Output the [x, y] coordinate of the center of the cell containing the given text.  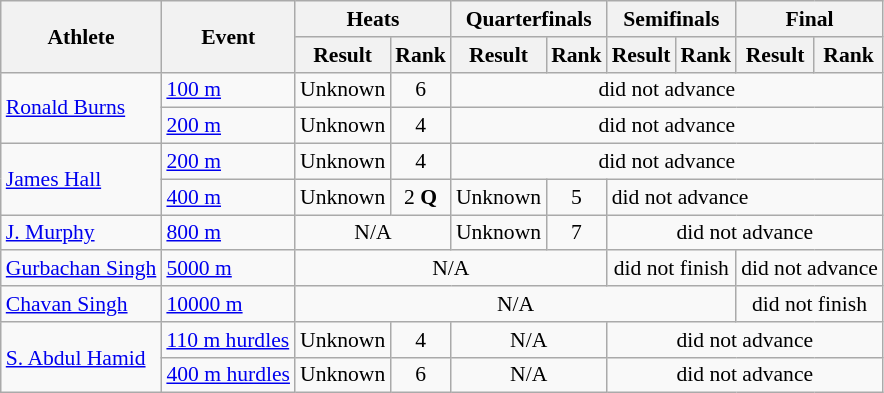
10000 m [228, 304]
110 m hurdles [228, 340]
Final [810, 19]
5000 m [228, 269]
Semifinals [672, 19]
2 Q [420, 197]
Event [228, 36]
400 m [228, 197]
Ronald Burns [82, 108]
Athlete [82, 36]
100 m [228, 90]
J. Murphy [82, 233]
400 m hurdles [228, 375]
Gurbachan Singh [82, 269]
Heats [373, 19]
S. Abdul Hamid [82, 358]
800 m [228, 233]
7 [576, 233]
Chavan Singh [82, 304]
Quarterfinals [529, 19]
5 [576, 197]
James Hall [82, 180]
